Pinpoint the cell where the given text exists, returning its (x, y) midpoint coordinate. 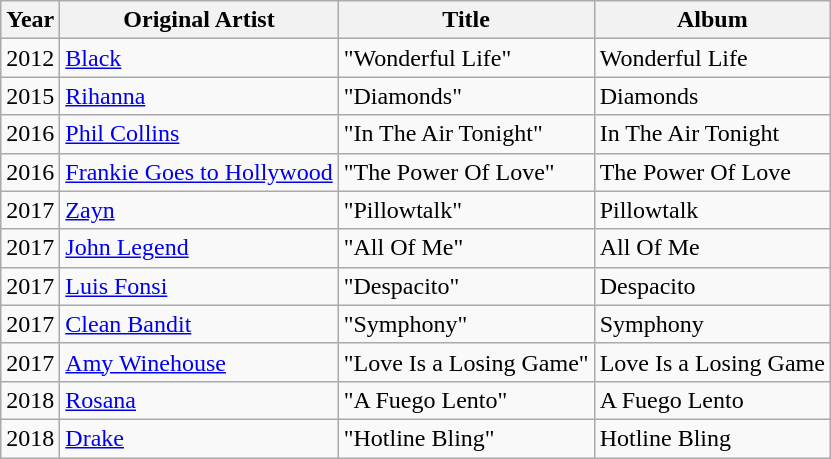
2012 (30, 58)
"Diamonds" (466, 96)
Symphony (712, 324)
Original Artist (199, 20)
2015 (30, 96)
"The Power Of Love" (466, 172)
"Hotline Bling" (466, 438)
Luis Fonsi (199, 286)
Black (199, 58)
Rihanna (199, 96)
Pillowtalk (712, 210)
"Despacito" (466, 286)
Diamonds (712, 96)
Hotline Bling (712, 438)
"Wonderful Life" (466, 58)
Love Is a Losing Game (712, 362)
Clean Bandit (199, 324)
Rosana (199, 400)
All Of Me (712, 248)
The Power Of Love (712, 172)
In The Air Tonight (712, 134)
Album (712, 20)
"Symphony" (466, 324)
"Pillowtalk" (466, 210)
Year (30, 20)
Amy Winehouse (199, 362)
"In The Air Tonight" (466, 134)
Wonderful Life (712, 58)
"Love Is a Losing Game" (466, 362)
"A Fuego Lento" (466, 400)
Zayn (199, 210)
"All Of Me" (466, 248)
Despacito (712, 286)
Frankie Goes to Hollywood (199, 172)
Title (466, 20)
John Legend (199, 248)
Drake (199, 438)
A Fuego Lento (712, 400)
Phil Collins (199, 134)
